Extract the [x, y] coordinate from the center of the cell holding the provided text.  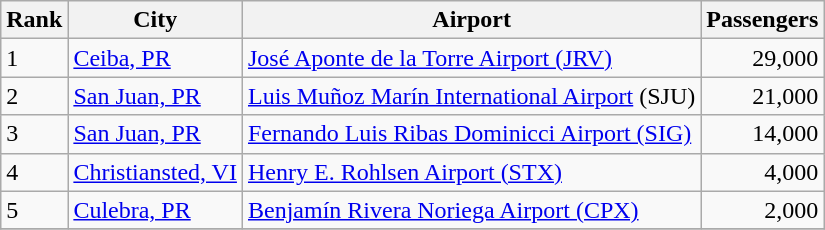
Ceiba, PR [156, 58]
José Aponte de la Torre Airport (JRV) [471, 58]
3 [34, 134]
1 [34, 58]
Rank [34, 20]
29,000 [762, 58]
Benjamín Rivera Noriega Airport (CPX) [471, 210]
City [156, 20]
21,000 [762, 96]
Henry E. Rohlsen Airport (STX) [471, 172]
Passengers [762, 20]
Luis Muñoz Marín International Airport (SJU) [471, 96]
5 [34, 210]
Christiansted, VI [156, 172]
4,000 [762, 172]
14,000 [762, 134]
Culebra, PR [156, 210]
2,000 [762, 210]
4 [34, 172]
2 [34, 96]
Fernando Luis Ribas Dominicci Airport (SIG) [471, 134]
Airport [471, 20]
